Scan for the cell matching the given text and deliver its (X, Y) coordinate at center. 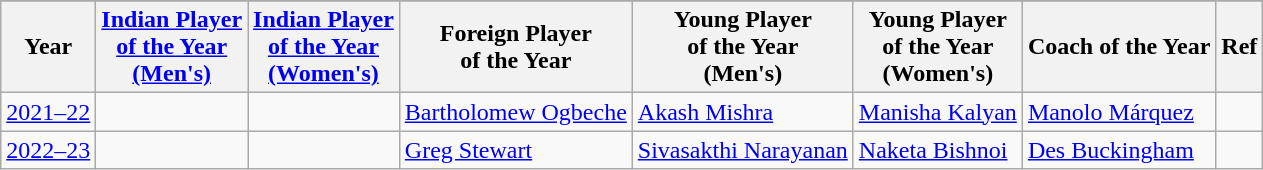
Year (48, 47)
Young Playerof the Year(Men's) (742, 47)
Des Buckingham (1118, 150)
Naketa Bishnoi (938, 150)
Bartholomew Ogbeche (516, 112)
2022–23 (48, 150)
Indian Playerof the Year(Women's) (324, 47)
Sivasakthi Narayanan (742, 150)
Manolo Márquez (1118, 112)
Manisha Kalyan (938, 112)
Foreign Playerof the Year (516, 47)
Indian Playerof the Year(Men's) (172, 47)
Coach of the Year (1118, 47)
Akash Mishra (742, 112)
Young Playerof the Year(Women's) (938, 47)
2021–22 (48, 112)
Ref (1240, 47)
Greg Stewart (516, 150)
